Capture the cell that displays the provided text and extract its (X, Y) central coordinate. 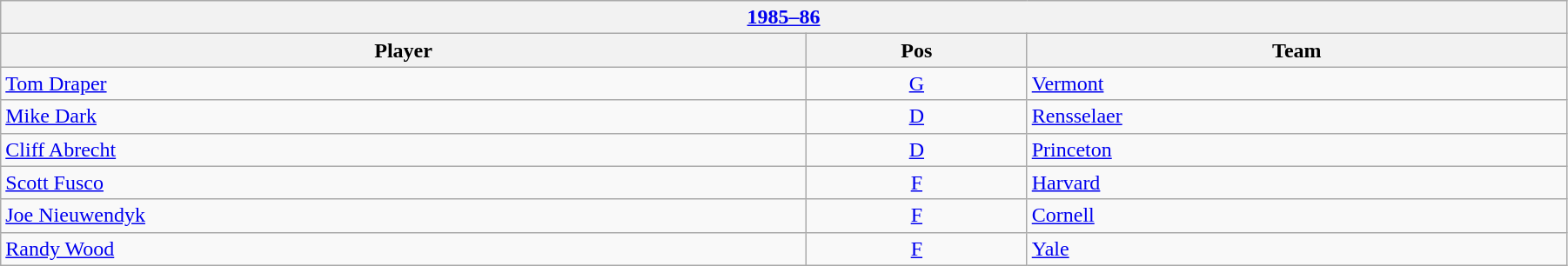
Rensselaer (1297, 116)
Cliff Abrecht (404, 150)
Harvard (1297, 183)
Team (1297, 50)
Joe Nieuwendyk (404, 216)
1985–86 (784, 17)
Yale (1297, 249)
Player (404, 50)
Pos (916, 50)
Cornell (1297, 216)
Mike Dark (404, 116)
Randy Wood (404, 249)
Princeton (1297, 150)
Vermont (1297, 83)
Scott Fusco (404, 183)
Tom Draper (404, 83)
G (916, 83)
